Search for the cell housing the specified text and yield its (x, y) center coordinate. 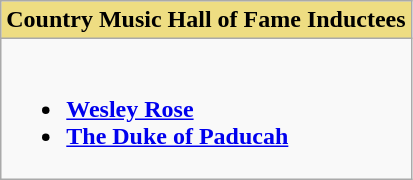
Country Music Hall of Fame Inductees (206, 20)
Wesley RoseThe Duke of Paducah (206, 109)
